Provide the (X, Y) coordinate of the cell's center where the given text is located.  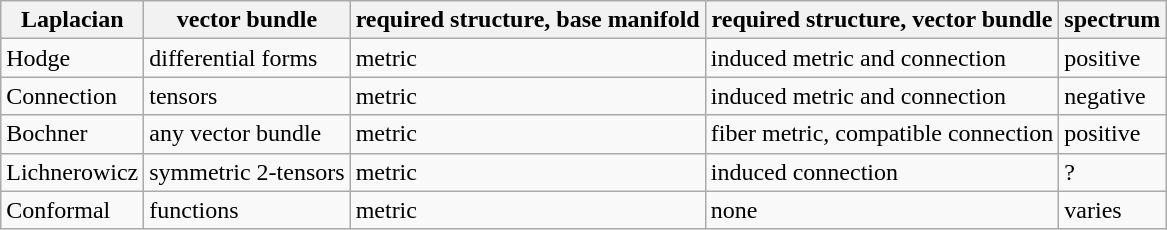
induced connection (882, 172)
Bochner (72, 134)
spectrum (1112, 20)
Connection (72, 96)
required structure, base manifold (528, 20)
vector bundle (247, 20)
Lichnerowicz (72, 172)
negative (1112, 96)
Hodge (72, 58)
fiber metric, compatible connection (882, 134)
symmetric 2-tensors (247, 172)
varies (1112, 210)
tensors (247, 96)
Laplacian (72, 20)
? (1112, 172)
Conformal (72, 210)
differential forms (247, 58)
functions (247, 210)
any vector bundle (247, 134)
none (882, 210)
required structure, vector bundle (882, 20)
